Scan for the cell matching the given text and deliver its (X, Y) coordinate at center. 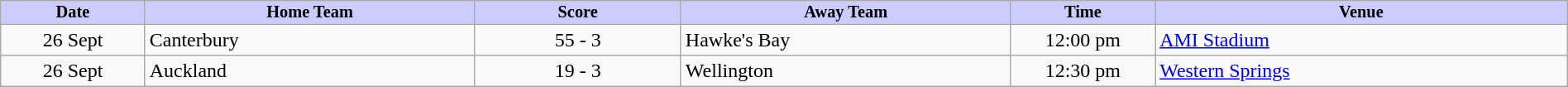
Western Springs (1361, 71)
Away Team (845, 12)
19 - 3 (577, 71)
Date (73, 12)
Hawke's Bay (845, 40)
12:30 pm (1083, 71)
Wellington (845, 71)
AMI Stadium (1361, 40)
Time (1083, 12)
Home Team (309, 12)
Auckland (309, 71)
12:00 pm (1083, 40)
Score (577, 12)
55 - 3 (577, 40)
Venue (1361, 12)
Canterbury (309, 40)
